Extract the [X, Y] coordinate from the center of the cell holding the provided text.  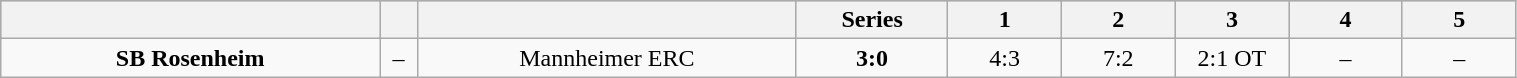
7:2 [1118, 58]
2 [1118, 20]
1 [1005, 20]
4 [1346, 20]
5 [1459, 20]
SB Rosenheim [190, 58]
3:0 [872, 58]
4:3 [1005, 58]
3 [1232, 20]
Mannheimer ERC [606, 58]
Series [872, 20]
2:1 OT [1232, 58]
